Provide the [X, Y] coordinate of the cell's center where the given text is located.  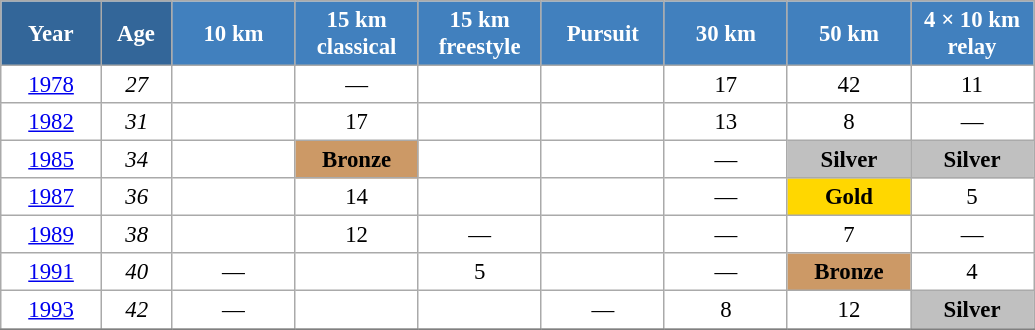
7 [848, 235]
Gold [848, 197]
38 [136, 235]
1993 [52, 310]
11 [972, 85]
15 km classical [356, 34]
Age [136, 34]
13 [726, 122]
1985 [52, 160]
34 [136, 160]
4 [972, 273]
30 km [726, 34]
14 [356, 197]
Pursuit [602, 34]
4 × 10 km relay [972, 34]
50 km [848, 34]
Year [52, 34]
10 km [234, 34]
31 [136, 122]
36 [136, 197]
27 [136, 85]
40 [136, 273]
1989 [52, 235]
1987 [52, 197]
1991 [52, 273]
15 km freestyle [480, 34]
1982 [52, 122]
1978 [52, 85]
